Extract the [X, Y] coordinate from the center of the cell holding the provided text.  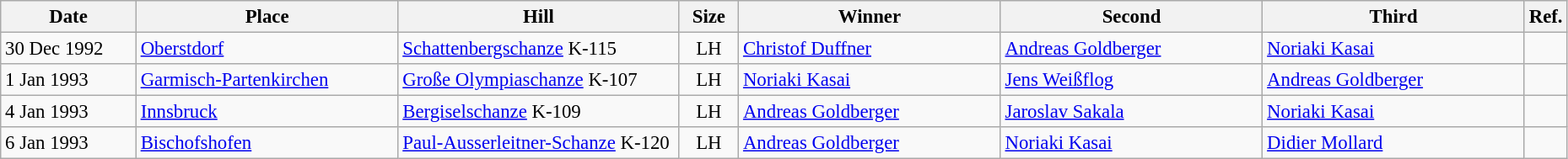
4 Jan 1993 [69, 112]
6 Jan 1993 [69, 143]
Jaroslav Sakala [1132, 112]
Date [69, 17]
Oberstdorf [267, 49]
Size [709, 17]
Winner [870, 17]
Jens Weißflog [1132, 80]
Paul-Ausserleitner-Schanze K-120 [538, 143]
Bergiselschanze K-109 [538, 112]
Innsbruck [267, 112]
Hill [538, 17]
Christof Duffner [870, 49]
Schattenbergschanze K-115 [538, 49]
Große Olympiaschanze K-107 [538, 80]
Garmisch-Partenkirchen [267, 80]
Bischofshofen [267, 143]
30 Dec 1992 [69, 49]
Ref. [1545, 17]
Place [267, 17]
Third [1393, 17]
Didier Mollard [1393, 143]
1 Jan 1993 [69, 80]
Second [1132, 17]
